Detect which cell encompasses the target text, then output its [X, Y] center coordinate. 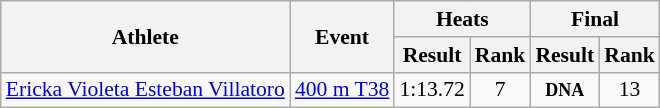
7 [500, 90]
Athlete [146, 36]
Ericka Violeta Esteban Villatoro [146, 90]
DNA [564, 90]
13 [630, 90]
1:13.72 [432, 90]
Event [342, 36]
Final [594, 19]
Heats [462, 19]
400 m T38 [342, 90]
